Capture the cell that displays the provided text and extract its (X, Y) central coordinate. 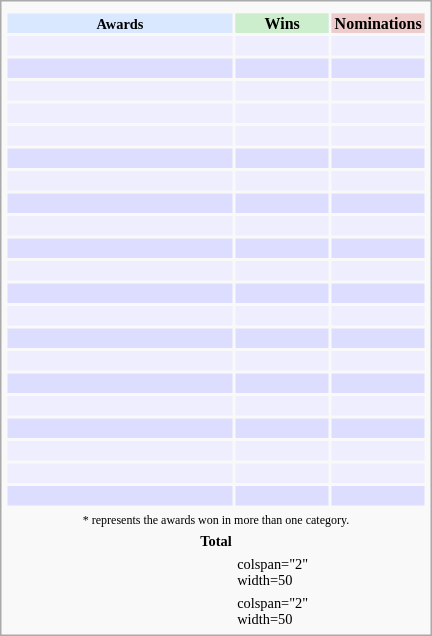
Wins (282, 23)
* represents the awards won in more than one category. (216, 518)
Total (216, 541)
Nominations (378, 23)
Awards (120, 23)
